Locate the cell with the specified text and output its (X, Y) center coordinate. 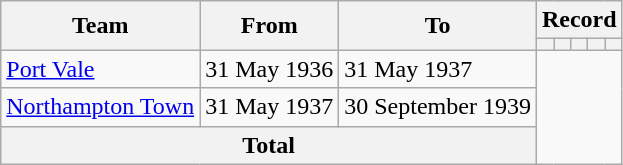
From (270, 26)
Record (579, 20)
Team (100, 26)
Port Vale (100, 69)
30 September 1939 (438, 107)
31 May 1936 (270, 69)
To (438, 26)
Northampton Town (100, 107)
Total (269, 145)
